Determine the (X, Y) coordinate at the center of the cell enclosing the given text.  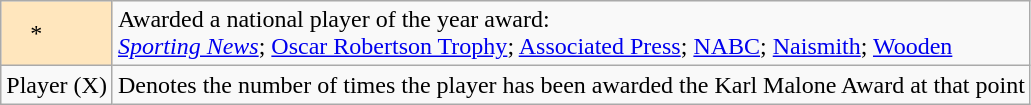
Player (X) (57, 85)
Awarded a national player of the year award: Sporting News; Oscar Robertson Trophy; Associated Press; NABC; Naismith; Wooden (571, 34)
* (57, 34)
Denotes the number of times the player has been awarded the Karl Malone Award at that point (571, 85)
